Locate the cell with the specified text and output its [x, y] center coordinate. 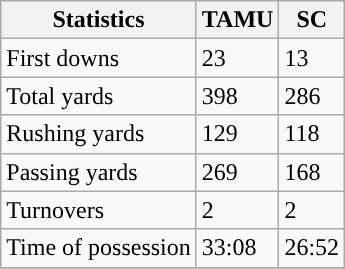
Time of possession [99, 248]
168 [312, 172]
Turnovers [99, 210]
First downs [99, 58]
Statistics [99, 20]
129 [238, 134]
Passing yards [99, 172]
SC [312, 20]
118 [312, 134]
Total yards [99, 96]
269 [238, 172]
398 [238, 96]
26:52 [312, 248]
286 [312, 96]
33:08 [238, 248]
13 [312, 58]
23 [238, 58]
Rushing yards [99, 134]
TAMU [238, 20]
